Find where the given text appears and provide that cell's center as (X, Y) coordinate. 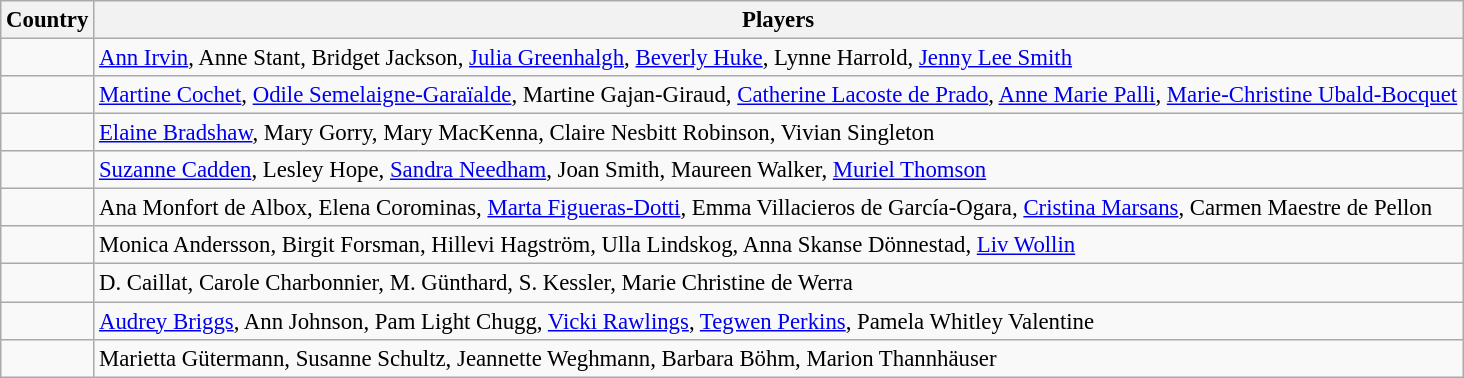
Ann Irvin, Anne Stant, Bridget Jackson, Julia Greenhalgh, Beverly Huke, Lynne Harrold, Jenny Lee Smith (778, 58)
Elaine Bradshaw, Mary Gorry, Mary MacKenna, Claire Nesbitt Robinson, Vivian Singleton (778, 133)
Players (778, 20)
Martine Cochet, Odile Semelaigne-Garaïalde, Martine Gajan-Giraud, Catherine Lacoste de Prado, Anne Marie Palli, Marie-Christine Ubald-Bocquet (778, 95)
Monica Andersson, Birgit Forsman, Hillevi Hagström, Ulla Lindskog, Anna Skanse Dönnestad, Liv Wollin (778, 245)
D. Caillat, Carole Charbonnier, M. Günthard, S. Kessler, Marie Christine de Werra (778, 283)
Ana Monfort de Albox, Elena Corominas, Marta Figueras-Dotti, Emma Villacieros de García-Ogara, Cristina Marsans, Carmen Maestre de Pellon (778, 208)
Country (48, 20)
Audrey Briggs, Ann Johnson, Pam Light Chugg, Vicki Rawlings, Tegwen Perkins, Pamela Whitley Valentine (778, 321)
Suzanne Cadden, Lesley Hope, Sandra Needham, Joan Smith, Maureen Walker, Muriel Thomson (778, 170)
Marietta Gütermann, Susanne Schultz, Jeannette Weghmann, Barbara Böhm, Marion Thannhäuser (778, 358)
